Capture the cell that displays the provided text and extract its [X, Y] central coordinate. 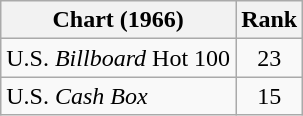
Chart (1966) [118, 20]
23 [270, 58]
15 [270, 96]
U.S. Billboard Hot 100 [118, 58]
U.S. Cash Box [118, 96]
Rank [270, 20]
